Capture the cell that displays the provided text and extract its (X, Y) central coordinate. 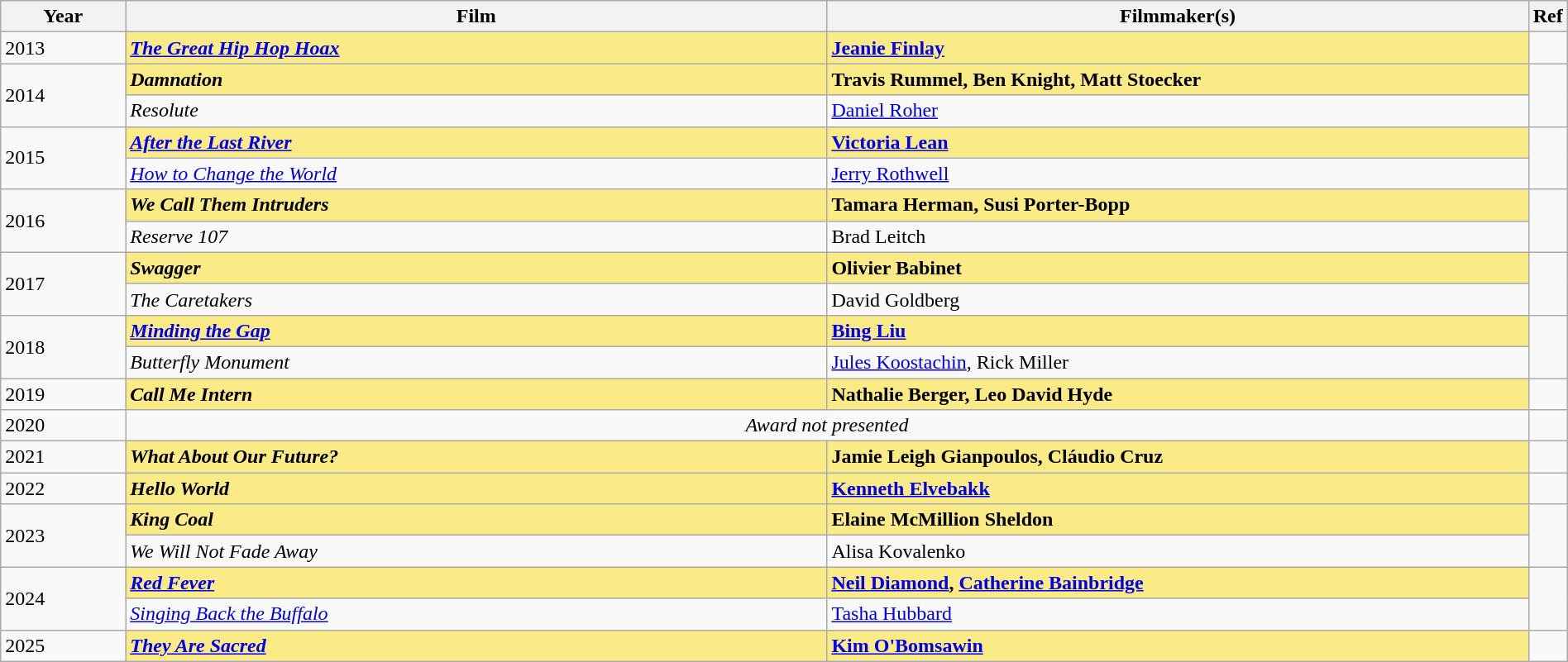
We Will Not Fade Away (476, 551)
Ref (1548, 17)
Neil Diamond, Catherine Bainbridge (1178, 583)
The Great Hip Hop Hoax (476, 48)
Jules Koostachin, Rick Miller (1178, 362)
Tasha Hubbard (1178, 614)
Tamara Herman, Susi Porter-Bopp (1178, 205)
2022 (63, 488)
Butterfly Monument (476, 362)
2017 (63, 283)
King Coal (476, 520)
Film (476, 17)
2025 (63, 645)
2020 (63, 426)
What About Our Future? (476, 457)
2015 (63, 158)
Singing Back the Buffalo (476, 614)
How to Change the World (476, 174)
Kim O'Bomsawin (1178, 645)
Red Fever (476, 583)
The Caretakers (476, 299)
Minding the Gap (476, 331)
Nathalie Berger, Leo David Hyde (1178, 394)
Filmmaker(s) (1178, 17)
They Are Sacred (476, 645)
Olivier Babinet (1178, 268)
Year (63, 17)
Jerry Rothwell (1178, 174)
David Goldberg (1178, 299)
2018 (63, 346)
2016 (63, 221)
Damnation (476, 79)
Resolute (476, 111)
2013 (63, 48)
2014 (63, 95)
Jeanie Finlay (1178, 48)
2024 (63, 598)
Elaine McMillion Sheldon (1178, 520)
Jamie Leigh Gianpoulos, Cláudio Cruz (1178, 457)
Daniel Roher (1178, 111)
2023 (63, 536)
We Call Them Intruders (476, 205)
After the Last River (476, 142)
Brad Leitch (1178, 236)
Reserve 107 (476, 236)
Victoria Lean (1178, 142)
Call Me Intern (476, 394)
Hello World (476, 488)
Swagger (476, 268)
2021 (63, 457)
Kenneth Elvebakk (1178, 488)
Award not presented (827, 426)
Travis Rummel, Ben Knight, Matt Stoecker (1178, 79)
2019 (63, 394)
Bing Liu (1178, 331)
Alisa Kovalenko (1178, 551)
